Provide the (X, Y) coordinate of the cell's center where the given text is located.  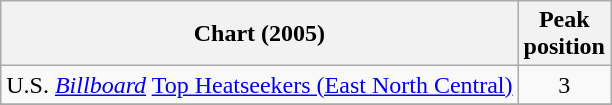
U.S. Billboard Top Heatseekers (East North Central) (260, 85)
Peakposition (564, 34)
Chart (2005) (260, 34)
3 (564, 85)
